Output the (X, Y) coordinate of the center of the cell containing the given text.  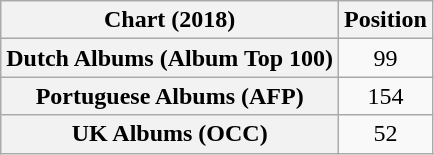
UK Albums (OCC) (170, 134)
154 (386, 96)
Chart (2018) (170, 20)
52 (386, 134)
Dutch Albums (Album Top 100) (170, 58)
Position (386, 20)
Portuguese Albums (AFP) (170, 96)
99 (386, 58)
